Determine the (X, Y) coordinate at the center of the cell enclosing the given text.  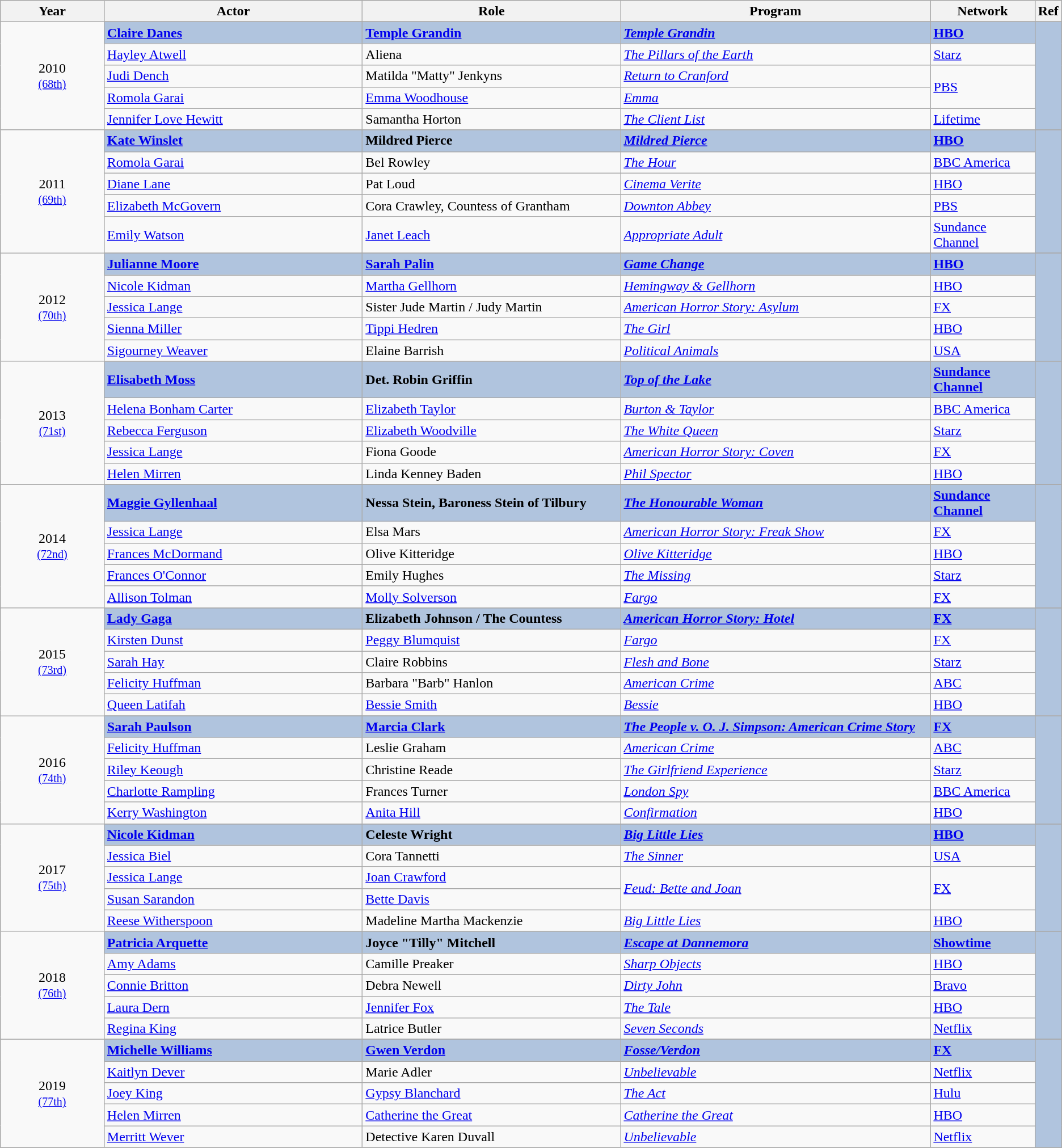
Joan Crawford (491, 877)
Year (52, 11)
Return to Cranford (776, 76)
Appropriate Adult (776, 235)
2013 (71st) (52, 423)
The Tale (776, 1007)
Downton Abbey (776, 205)
Laura Dern (233, 1007)
Escape at Dannemora (776, 942)
The Act (776, 1094)
Hemingway & Gellhorn (776, 285)
Michelle Williams (233, 1050)
Elizabeth McGovern (233, 205)
Cora Tannetti (491, 856)
The Girlfriend Experience (776, 770)
Elsa Mars (491, 532)
Kate Winslet (233, 141)
Celeste Wright (491, 834)
Camille Preaker (491, 964)
Matilda "Matty" Jenkyns (491, 76)
The Girl (776, 329)
Elizabeth Woodville (491, 430)
Detective Karen Duvall (491, 1137)
Frances O'Connor (233, 575)
Judi Dench (233, 76)
2019 (77th) (52, 1094)
Ref (1048, 11)
Anita Hill (491, 813)
Sarah Palin (491, 264)
Madeline Martha Mackenzie (491, 921)
2011 (69th) (52, 192)
Sienna Miller (233, 329)
Joey King (233, 1094)
Jessica Biel (233, 856)
Elizabeth Johnson / The Countess (491, 618)
Claire Robbins (491, 662)
Frances Turner (491, 791)
2015 (73rd) (52, 661)
American Horror Story: Asylum (776, 307)
The Hour (776, 162)
The Missing (776, 575)
Cora Crawley, Countess of Grantham (491, 205)
The Client List (776, 119)
Gypsy Blanchard (491, 1094)
Peggy Blumquist (491, 640)
Pat Loud (491, 184)
Role (491, 11)
Hulu (983, 1094)
The Honourable Woman (776, 503)
Reese Witherspoon (233, 921)
Kerry Washington (233, 813)
Frances McDormand (233, 554)
Flesh and Bone (776, 662)
Program (776, 11)
Queen Latifah (233, 705)
Leslie Graham (491, 748)
Regina King (233, 1029)
Political Animals (776, 351)
Emily Hughes (491, 575)
Bessie Smith (491, 705)
Sigourney Weaver (233, 351)
Janet Leach (491, 235)
The Sinner (776, 856)
Bette Davis (491, 899)
Network (983, 11)
Patricia Arquette (233, 942)
Helena Bonham Carter (233, 409)
Marcia Clark (491, 727)
Susan Sarandon (233, 899)
Actor (233, 11)
2018 (76th) (52, 985)
American Horror Story: Hotel (776, 618)
Charlotte Rampling (233, 791)
Riley Keough (233, 770)
Feud: Bette and Joan (776, 888)
Fiona Goode (491, 452)
Lady Gaga (233, 618)
2012 (70th) (52, 307)
2014 (72nd) (52, 546)
Latrice Butler (491, 1029)
Sister Jude Martin / Judy Martin (491, 307)
Lifetime (983, 119)
Sarah Hay (233, 662)
Seven Seconds (776, 1029)
Emma Woodhouse (491, 98)
Tippi Hedren (491, 329)
Elaine Barrish (491, 351)
Det. Robin Griffin (491, 380)
Barbara "Barb" Hanlon (491, 683)
Bessie (776, 705)
Elisabeth Moss (233, 380)
The Pillars of the Earth (776, 54)
Nessa Stein, Baroness Stein of Tilbury (491, 503)
Kirsten Dunst (233, 640)
Game Change (776, 264)
American Horror Story: Coven (776, 452)
2016 (74th) (52, 770)
Confirmation (776, 813)
Sarah Paulson (233, 727)
Samantha Horton (491, 119)
Debra Newell (491, 985)
Sharp Objects (776, 964)
The White Queen (776, 430)
Maggie Gyllenhaal (233, 503)
Julianne Moore (233, 264)
Showtime (983, 942)
Elizabeth Taylor (491, 409)
2017 (75th) (52, 877)
Molly Solverson (491, 597)
Top of the Lake (776, 380)
Bel Rowley (491, 162)
London Spy (776, 791)
Marie Adler (491, 1072)
Jennifer Fox (491, 1007)
Bravo (983, 985)
Fosse/Verdon (776, 1050)
Allison Tolman (233, 597)
Connie Britton (233, 985)
Gwen Verdon (491, 1050)
Hayley Atwell (233, 54)
Amy Adams (233, 964)
Jennifer Love Hewitt (233, 119)
Burton & Taylor (776, 409)
Christine Reade (491, 770)
Merritt Wever (233, 1137)
2010 (68th) (52, 76)
The People v. O. J. Simpson: American Crime Story (776, 727)
Claire Danes (233, 33)
Emma (776, 98)
Aliena (491, 54)
Linda Kenney Baden (491, 474)
Phil Spector (776, 474)
Cinema Verite (776, 184)
Kaitlyn Dever (233, 1072)
Joyce "Tilly" Mitchell (491, 942)
Martha Gellhorn (491, 285)
Dirty John (776, 985)
Rebecca Ferguson (233, 430)
Emily Watson (233, 235)
American Horror Story: Freak Show (776, 532)
Diane Lane (233, 184)
